For the text-containing cell, return its midpoint in (X, Y) coordinate format. 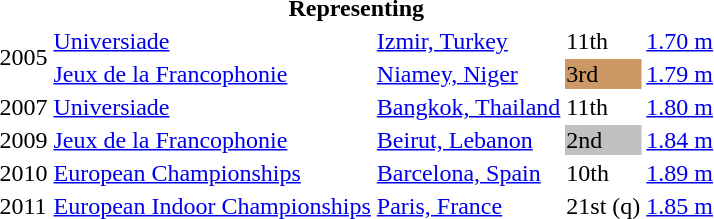
10th (604, 173)
Niamey, Niger (468, 74)
Bangkok, Thailand (468, 107)
Barcelona, Spain (468, 173)
3rd (604, 74)
Izmir, Turkey (468, 41)
Beirut, Lebanon (468, 140)
2nd (604, 140)
European Championships (212, 173)
